Extract the [x, y] coordinate from the center of the cell holding the provided text.  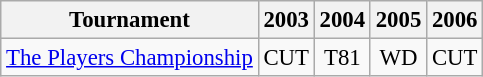
2004 [342, 20]
Tournament [130, 20]
T81 [342, 58]
2005 [398, 20]
2006 [455, 20]
2003 [286, 20]
The Players Championship [130, 58]
WD [398, 58]
